Scan for the cell matching the given text and deliver its [x, y] coordinate at center. 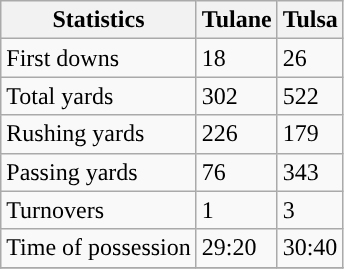
343 [310, 172]
Rushing yards [99, 134]
Tulsa [310, 20]
Turnovers [99, 210]
26 [310, 58]
76 [236, 172]
179 [310, 134]
1 [236, 210]
18 [236, 58]
3 [310, 210]
First downs [99, 58]
Passing yards [99, 172]
Statistics [99, 20]
Total yards [99, 96]
30:40 [310, 248]
Tulane [236, 20]
Time of possession [99, 248]
29:20 [236, 248]
302 [236, 96]
522 [310, 96]
226 [236, 134]
